Provide the [X, Y] coordinate of the cell's center where the given text is located.  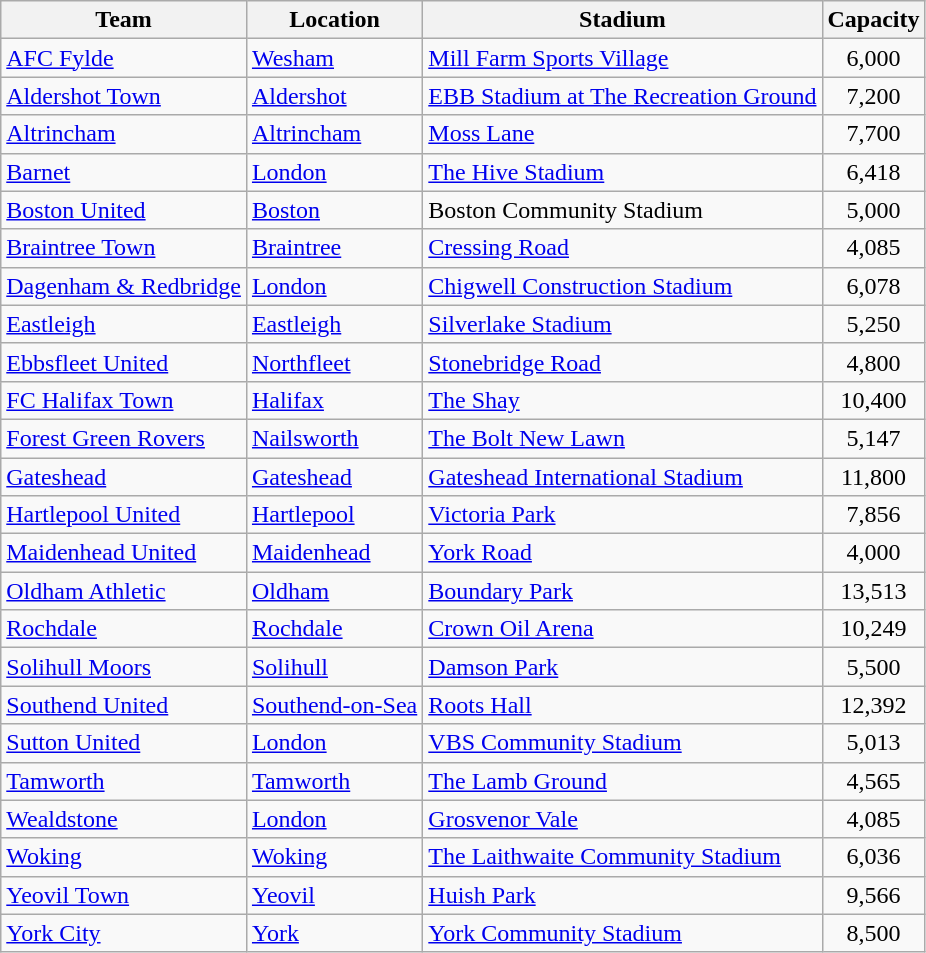
5,500 [874, 667]
4,000 [874, 553]
Aldershot Town [124, 96]
12,392 [874, 705]
Silverlake Stadium [622, 324]
Crown Oil Arena [622, 629]
Stadium [622, 20]
The Shay [622, 400]
Boundary Park [622, 591]
Moss Lane [622, 134]
Oldham Athletic [124, 591]
Mill Farm Sports Village [622, 58]
FC Halifax Town [124, 400]
5,013 [874, 743]
Yeovil Town [124, 895]
Southend-on-Sea [334, 705]
6,036 [874, 857]
Wesham [334, 58]
Maidenhead [334, 553]
Team [124, 20]
Victoria Park [622, 515]
York Community Stadium [622, 933]
8,500 [874, 933]
Hartlepool United [124, 515]
The Hive Stadium [622, 172]
Maidenhead United [124, 553]
11,800 [874, 477]
5,000 [874, 210]
10,249 [874, 629]
Forest Green Rovers [124, 438]
Boston Community Stadium [622, 210]
Oldham [334, 591]
6,000 [874, 58]
Stonebridge Road [622, 362]
York City [124, 933]
Ebbsfleet United [124, 362]
York [334, 933]
Wealdstone [124, 819]
Solihull [334, 667]
5,147 [874, 438]
Damson Park [622, 667]
Hartlepool [334, 515]
EBB Stadium at The Recreation Ground [622, 96]
13,513 [874, 591]
4,800 [874, 362]
5,250 [874, 324]
Nailsworth [334, 438]
7,200 [874, 96]
6,418 [874, 172]
Roots Hall [622, 705]
Aldershot [334, 96]
9,566 [874, 895]
Braintree [334, 248]
The Lamb Ground [622, 781]
6,078 [874, 286]
Boston United [124, 210]
Yeovil [334, 895]
Grosvenor Vale [622, 819]
Northfleet [334, 362]
Chigwell Construction Stadium [622, 286]
10,400 [874, 400]
Dagenham & Redbridge [124, 286]
7,856 [874, 515]
Solihull Moors [124, 667]
VBS Community Stadium [622, 743]
Gateshead International Stadium [622, 477]
Braintree Town [124, 248]
AFC Fylde [124, 58]
Boston [334, 210]
7,700 [874, 134]
The Laithwaite Community Stadium [622, 857]
The Bolt New Lawn [622, 438]
York Road [622, 553]
Sutton United [124, 743]
Halifax [334, 400]
Barnet [124, 172]
Capacity [874, 20]
4,565 [874, 781]
Location [334, 20]
Southend United [124, 705]
Huish Park [622, 895]
Cressing Road [622, 248]
